Return the [X, Y] coordinate for the center point of the cell that contains the specified text.  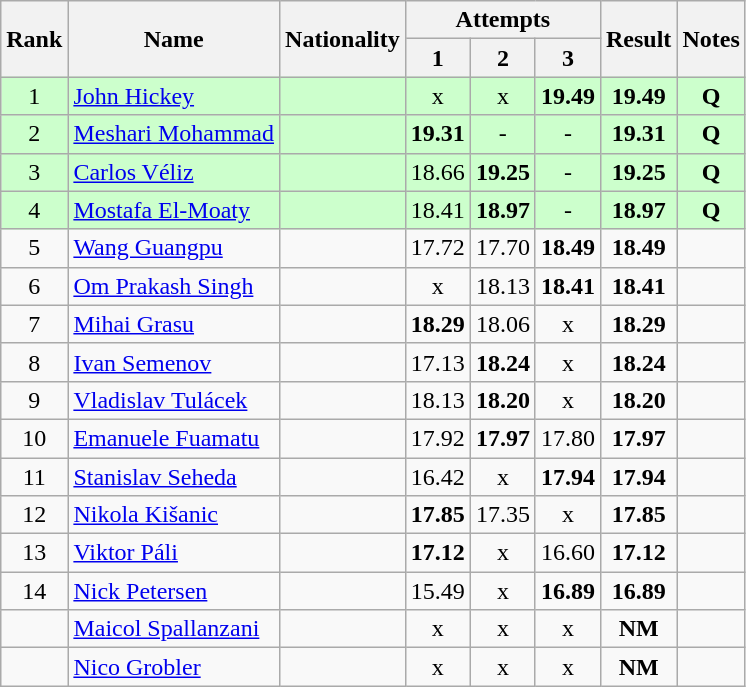
18.06 [502, 324]
6 [34, 286]
8 [34, 362]
12 [34, 515]
Attempts [502, 20]
4 [34, 210]
Notes [711, 39]
17.92 [438, 438]
Wang Guangpu [174, 248]
Carlos Véliz [174, 172]
Vladislav Tulácek [174, 400]
Nationality [343, 39]
Name [174, 39]
Nick Petersen [174, 591]
Nikola Kišanic [174, 515]
9 [34, 400]
John Hickey [174, 96]
5 [34, 248]
18.66 [438, 172]
17.70 [502, 248]
17.80 [568, 438]
Emanuele Fuamatu [174, 438]
7 [34, 324]
Rank [34, 39]
10 [34, 438]
Mihai Grasu [174, 324]
Nico Grobler [174, 667]
17.13 [438, 362]
Stanislav Seheda [174, 477]
Ivan Semenov [174, 362]
Om Prakash Singh [174, 286]
11 [34, 477]
14 [34, 591]
16.60 [568, 553]
13 [34, 553]
16.42 [438, 477]
Maicol Spallanzani [174, 629]
Mostafa El-Moaty [174, 210]
17.35 [502, 515]
Result [638, 39]
Meshari Mohammad [174, 134]
15.49 [438, 591]
Viktor Páli [174, 553]
17.72 [438, 248]
